Identify which cell holds the provided text, then report its (x, y) central coordinate. 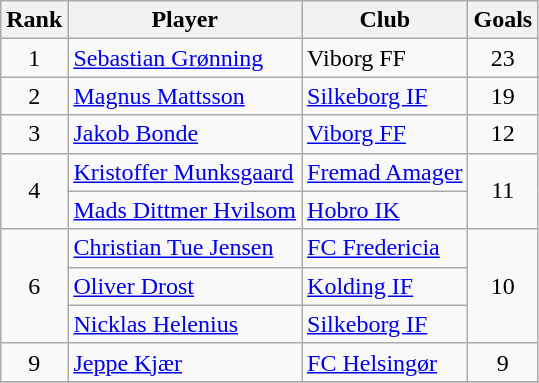
Kolding IF (385, 286)
Jeppe Kjær (185, 362)
Fremad Amager (385, 172)
10 (503, 286)
1 (34, 58)
Sebastian Grønning (185, 58)
Christian Tue Jensen (185, 248)
Kristoffer Munksgaard (185, 172)
19 (503, 96)
Jakob Bonde (185, 134)
FC Helsingør (385, 362)
3 (34, 134)
FC Fredericia (385, 248)
12 (503, 134)
Player (185, 20)
Club (385, 20)
Nicklas Helenius (185, 324)
11 (503, 191)
23 (503, 58)
2 (34, 96)
4 (34, 191)
Goals (503, 20)
Hobro IK (385, 210)
6 (34, 286)
Oliver Drost (185, 286)
Mads Dittmer Hvilsom (185, 210)
Magnus Mattsson (185, 96)
Rank (34, 20)
